Return the (X, Y) coordinate for the center point of the cell that contains the specified text.  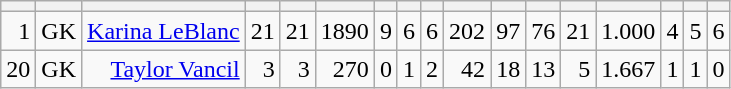
270 (344, 69)
18 (508, 69)
9 (386, 31)
13 (544, 69)
4 (672, 31)
Karina LeBlanc (164, 31)
42 (468, 69)
20 (18, 69)
76 (544, 31)
202 (468, 31)
97 (508, 31)
1.667 (628, 69)
Taylor Vancil (164, 69)
2 (432, 69)
1.000 (628, 31)
1890 (344, 31)
